Return the [x, y] coordinate for the center point of the cell that contains the specified text.  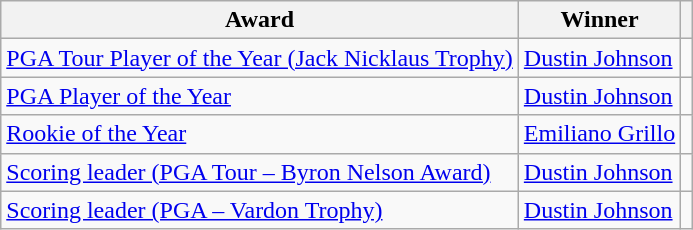
Scoring leader (PGA – Vardon Trophy) [260, 210]
PGA Player of the Year [260, 96]
Scoring leader (PGA Tour – Byron Nelson Award) [260, 172]
Emiliano Grillo [599, 134]
PGA Tour Player of the Year (Jack Nicklaus Trophy) [260, 58]
Rookie of the Year [260, 134]
Award [260, 20]
Winner [599, 20]
